Return the [X, Y] coordinate for the center point of the cell that contains the specified text.  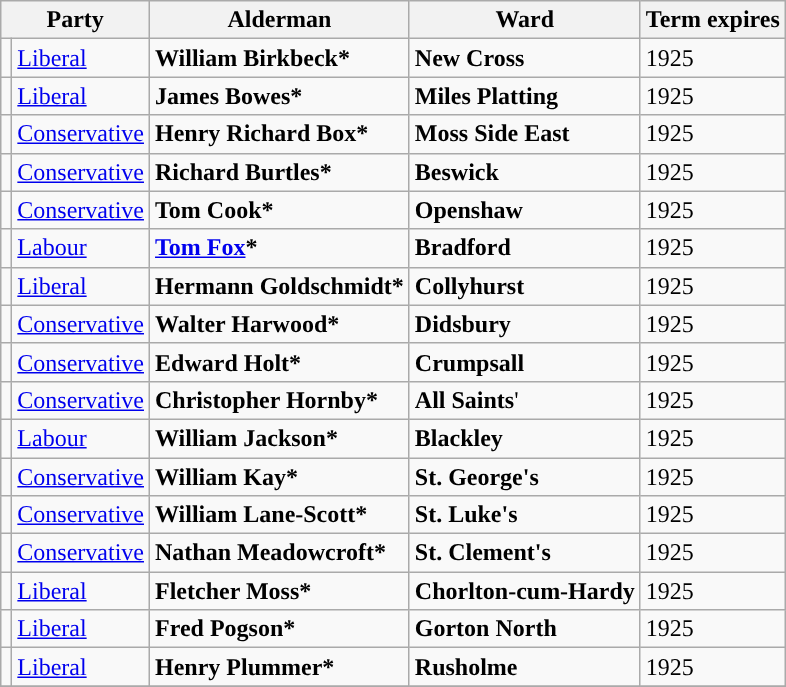
Blackley [524, 438]
New Cross [524, 58]
St. Clement's [524, 553]
Fletcher Moss* [280, 591]
Gorton North [524, 629]
All Saints' [524, 400]
Nathan Meadowcroft* [280, 553]
Beswick [524, 172]
William Jackson* [280, 438]
Ward [524, 20]
Moss Side East [524, 134]
St. George's [524, 477]
Chorlton-cum-Hardy [524, 591]
Fred Pogson* [280, 629]
William Kay* [280, 477]
Henry Plummer* [280, 667]
Alderman [280, 20]
Tom Cook* [280, 210]
Hermann Goldschmidt* [280, 286]
Tom Fox* [280, 248]
Rusholme [524, 667]
Party [76, 20]
Miles Platting [524, 96]
Edward Holt* [280, 362]
Richard Burtles* [280, 172]
William Lane-Scott* [280, 515]
Didsbury [524, 324]
Collyhurst [524, 286]
James Bowes* [280, 96]
Henry Richard Box* [280, 134]
Walter Harwood* [280, 324]
Term expires [712, 20]
William Birkbeck* [280, 58]
Bradford [524, 248]
Openshaw [524, 210]
St. Luke's [524, 515]
Christopher Hornby* [280, 400]
Crumpsall [524, 362]
